Capture the cell that displays the provided text and extract its [x, y] central coordinate. 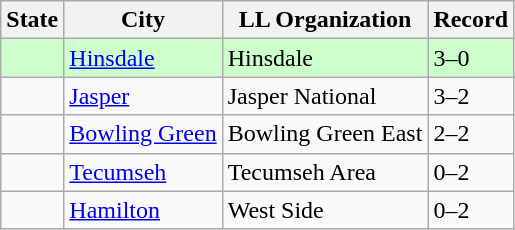
West Side [325, 210]
Bowling Green East [325, 134]
3–0 [471, 58]
State [32, 20]
LL Organization [325, 20]
Bowling Green [143, 134]
Record [471, 20]
3–2 [471, 96]
Tecumseh [143, 172]
Hamilton [143, 210]
Jasper National [325, 96]
City [143, 20]
Jasper [143, 96]
Tecumseh Area [325, 172]
2–2 [471, 134]
